Determine the (x, y) coordinate at the center of the cell enclosing the given text.  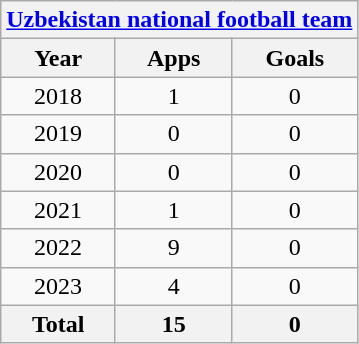
4 (173, 286)
2022 (58, 248)
2018 (58, 96)
Apps (173, 58)
9 (173, 248)
2023 (58, 286)
Year (58, 58)
2020 (58, 172)
2021 (58, 210)
Goals (295, 58)
2019 (58, 134)
Total (58, 324)
15 (173, 324)
Uzbekistan national football team (180, 20)
